Provide the (X, Y) coordinate of the cell's center where the given text is located.  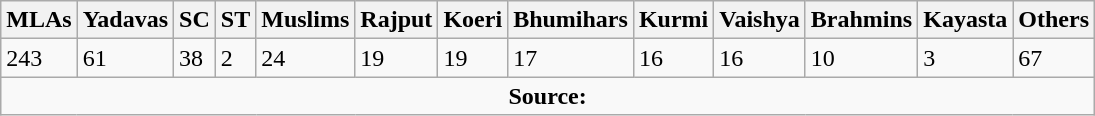
Others (1054, 20)
61 (125, 58)
24 (306, 58)
Brahmins (861, 20)
MLAs (39, 20)
Rajput (396, 20)
67 (1054, 58)
Yadavas (125, 20)
2 (235, 58)
Kurmi (673, 20)
17 (571, 58)
Muslims (306, 20)
SC (195, 20)
Bhumihars (571, 20)
3 (966, 58)
Source: (548, 96)
243 (39, 58)
ST (235, 20)
Kayasta (966, 20)
Vaishya (760, 20)
38 (195, 58)
Koeri (473, 20)
10 (861, 58)
